Search for the cell housing the specified text and yield its [x, y] center coordinate. 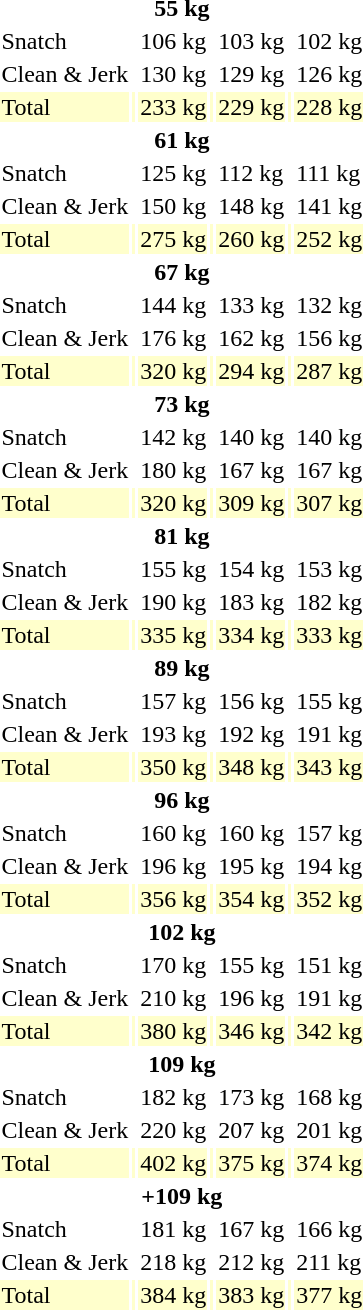
233 kg [174, 107]
348 kg [252, 767]
218 kg [174, 1262]
176 kg [174, 338]
192 kg [252, 734]
125 kg [174, 173]
275 kg [174, 239]
350 kg [174, 767]
383 kg [252, 1295]
173 kg [252, 1097]
157 kg [174, 701]
380 kg [174, 1031]
162 kg [252, 338]
354 kg [252, 899]
180 kg [174, 470]
154 kg [252, 569]
195 kg [252, 866]
335 kg [174, 635]
181 kg [174, 1229]
156 kg [252, 701]
220 kg [174, 1130]
190 kg [174, 602]
212 kg [252, 1262]
106 kg [174, 41]
210 kg [174, 998]
103 kg [252, 41]
129 kg [252, 74]
294 kg [252, 371]
150 kg [174, 206]
334 kg [252, 635]
182 kg [174, 1097]
309 kg [252, 503]
346 kg [252, 1031]
142 kg [174, 437]
112 kg [252, 173]
229 kg [252, 107]
140 kg [252, 437]
402 kg [174, 1163]
144 kg [174, 305]
170 kg [174, 965]
133 kg [252, 305]
260 kg [252, 239]
384 kg [174, 1295]
183 kg [252, 602]
193 kg [174, 734]
207 kg [252, 1130]
148 kg [252, 206]
356 kg [174, 899]
375 kg [252, 1163]
130 kg [174, 74]
